Provide the [x, y] coordinate of the cell's center where the given text is located.  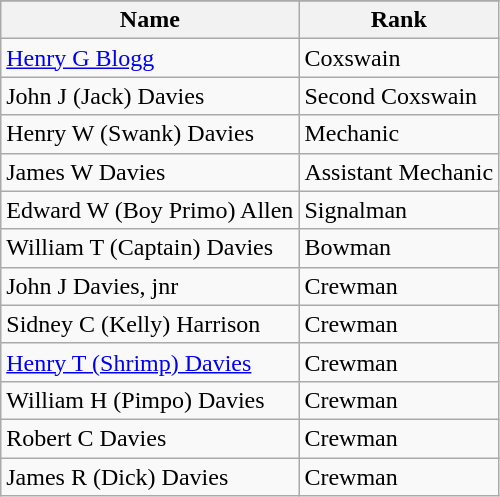
Edward W (Boy Primo) Allen [150, 210]
Second Coxswain [399, 96]
John J (Jack) Davies [150, 96]
James W Davies [150, 172]
Robert C Davies [150, 438]
Bowman [399, 248]
Assistant Mechanic [399, 172]
William H (Pimpo) Davies [150, 400]
Henry T (Shrimp) Davies [150, 362]
Rank [399, 20]
Henry W (Swank) Davies [150, 134]
Mechanic [399, 134]
James R (Dick) Davies [150, 477]
Sidney C (Kelly) Harrison [150, 324]
Name [150, 20]
William T (Captain) Davies [150, 248]
Signalman [399, 210]
Coxswain [399, 58]
John J Davies, jnr [150, 286]
Henry G Blogg [150, 58]
